Extract the (X, Y) coordinate from the center of the cell holding the provided text.  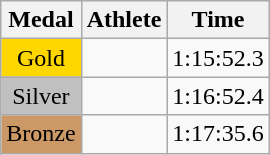
Bronze (41, 134)
1:16:52.4 (218, 96)
Time (218, 20)
1:15:52.3 (218, 58)
Athlete (124, 20)
1:17:35.6 (218, 134)
Medal (41, 20)
Gold (41, 58)
Silver (41, 96)
